For the text-containing cell, return its midpoint in [X, Y] coordinate format. 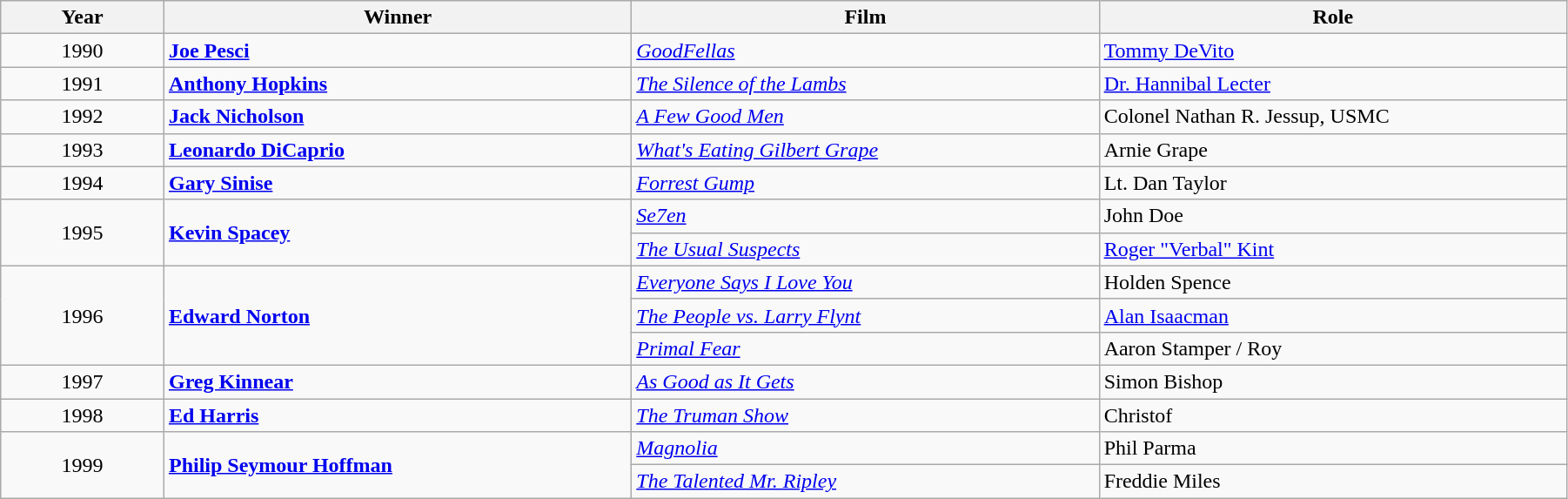
Holden Spence [1333, 282]
Dr. Hannibal Lecter [1333, 84]
As Good as It Gets [865, 381]
The Usual Suspects [865, 249]
Year [83, 17]
John Doe [1333, 216]
A Few Good Men [865, 117]
1991 [83, 84]
Philip Seymour Hoffman [397, 465]
Leonardo DiCaprio [397, 150]
Primal Fear [865, 348]
Roger "Verbal" Kint [1333, 249]
Christof [1333, 415]
1992 [83, 117]
GoodFellas [865, 51]
The Silence of the Lambs [865, 84]
The People vs. Larry Flynt [865, 315]
The Talented Mr. Ripley [865, 482]
Film [865, 17]
Freddie Miles [1333, 482]
Forrest Gump [865, 183]
The Truman Show [865, 415]
1993 [83, 150]
1999 [83, 465]
1996 [83, 315]
1997 [83, 381]
Jack Nicholson [397, 117]
Gary Sinise [397, 183]
Everyone Says I Love You [865, 282]
Lt. Dan Taylor [1333, 183]
Anthony Hopkins [397, 84]
Arnie Grape [1333, 150]
What's Eating Gilbert Grape [865, 150]
Role [1333, 17]
Tommy DeVito [1333, 51]
Alan Isaacman [1333, 315]
Colonel Nathan R. Jessup, USMC [1333, 117]
Se7en [865, 216]
Greg Kinnear [397, 381]
1994 [83, 183]
1995 [83, 233]
Edward Norton [397, 315]
Kevin Spacey [397, 233]
Ed Harris [397, 415]
Magnolia [865, 448]
Aaron Stamper / Roy [1333, 348]
1998 [83, 415]
Winner [397, 17]
Simon Bishop [1333, 381]
Joe Pesci [397, 51]
Phil Parma [1333, 448]
1990 [83, 51]
